For the text-containing cell, return its midpoint in [X, Y] coordinate format. 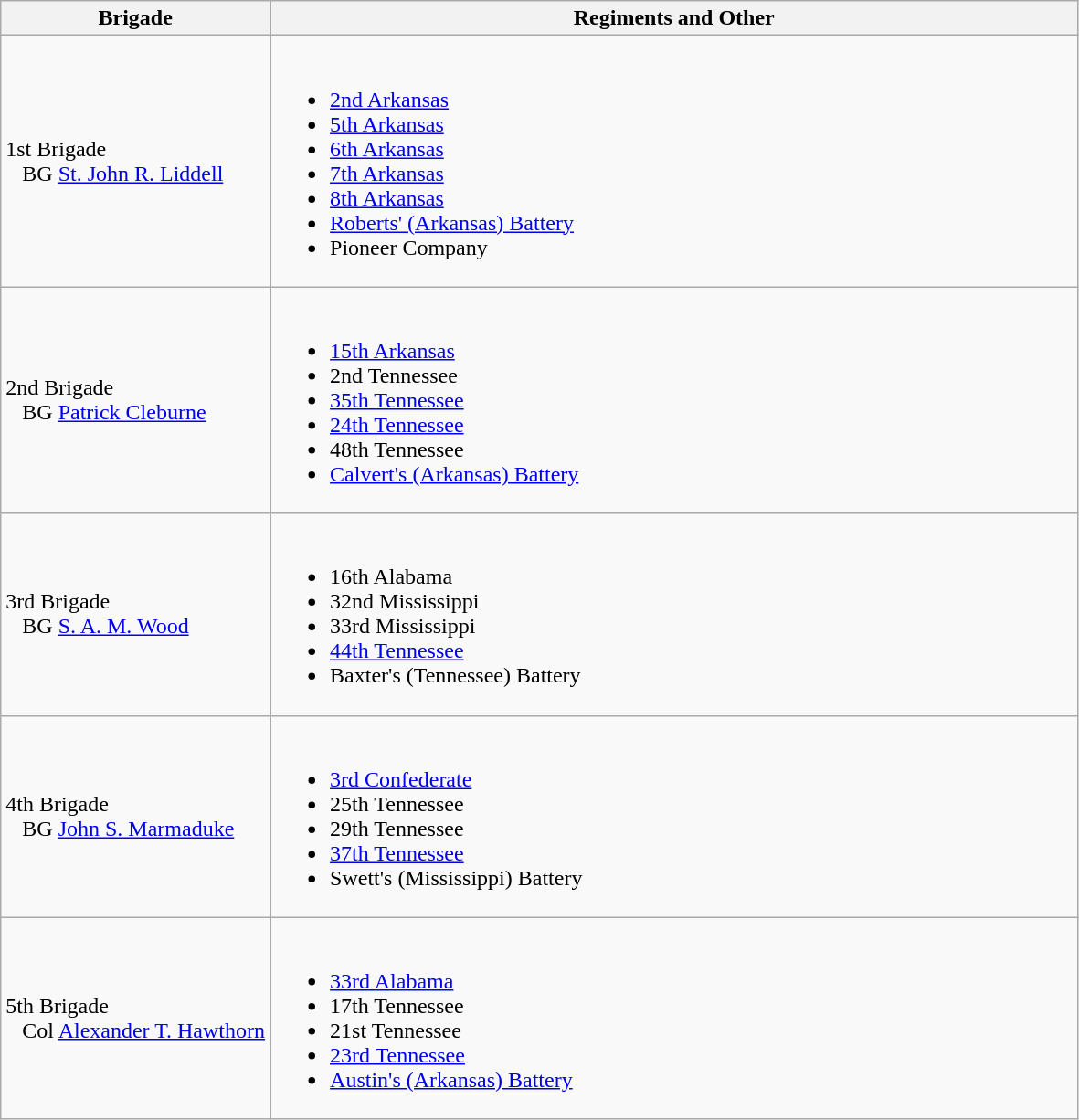
2nd Arkansas5th Arkansas6th Arkansas7th Arkansas8th ArkansasRoberts' (Arkansas) BatteryPioneer Company [674, 161]
3rd Confederate25th Tennessee29th Tennessee37th TennesseeSwett's (Mississippi) Battery [674, 817]
16th Alabama32nd Mississippi33rd Mississippi44th TennesseeBaxter's (Tennessee) Battery [674, 614]
5th Brigade Col Alexander T. Hawthorn [135, 1018]
1st Brigade BG St. John R. Liddell [135, 161]
4th Brigade BG John S. Marmaduke [135, 817]
2nd Brigade BG Patrick Cleburne [135, 400]
15th Arkansas2nd Tennessee35th Tennessee24th Tennessee48th TennesseeCalvert's (Arkansas) Battery [674, 400]
Brigade [135, 18]
33rd Alabama17th Tennessee21st Tennessee23rd TennesseeAustin's (Arkansas) Battery [674, 1018]
Regiments and Other [674, 18]
3rd Brigade BG S. A. M. Wood [135, 614]
